Search for the cell housing the specified text and yield its [x, y] center coordinate. 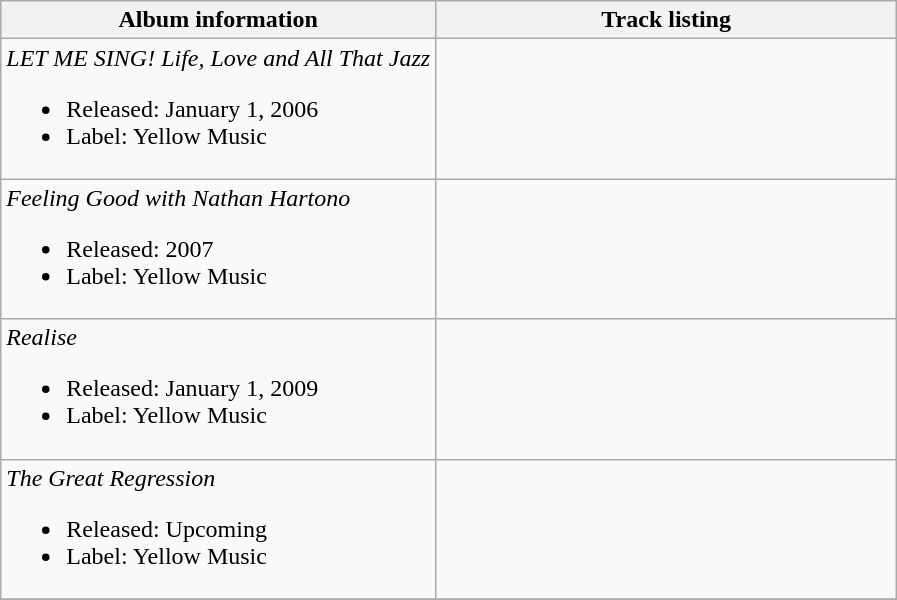
LET ME SING! Life, Love and All That JazzReleased: January 1, 2006Label: Yellow Music [218, 109]
The Great RegressionReleased: UpcomingLabel: Yellow Music [218, 529]
RealiseReleased: January 1, 2009Label: Yellow Music [218, 389]
Track listing [666, 20]
Album information [218, 20]
Feeling Good with Nathan HartonoReleased: 2007Label: Yellow Music [218, 249]
